For the text-containing cell, return its midpoint in [X, Y] coordinate format. 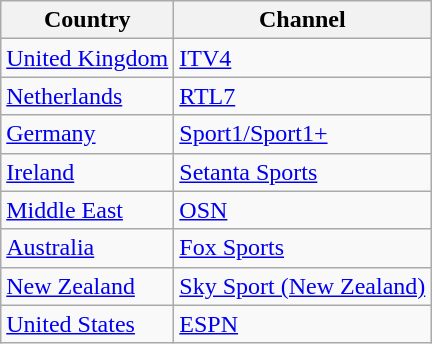
OSN [302, 210]
New Zealand [88, 286]
Fox Sports [302, 248]
Ireland [88, 172]
Germany [88, 134]
Sky Sport (New Zealand) [302, 286]
United Kingdom [88, 58]
Netherlands [88, 96]
RTL7 [302, 96]
Channel [302, 20]
Country [88, 20]
Sport1/Sport1+ [302, 134]
Australia [88, 248]
Setanta Sports [302, 172]
Middle East [88, 210]
ITV4 [302, 58]
United States [88, 324]
ESPN [302, 324]
